Return (x, y) of the center of cell containing provided text 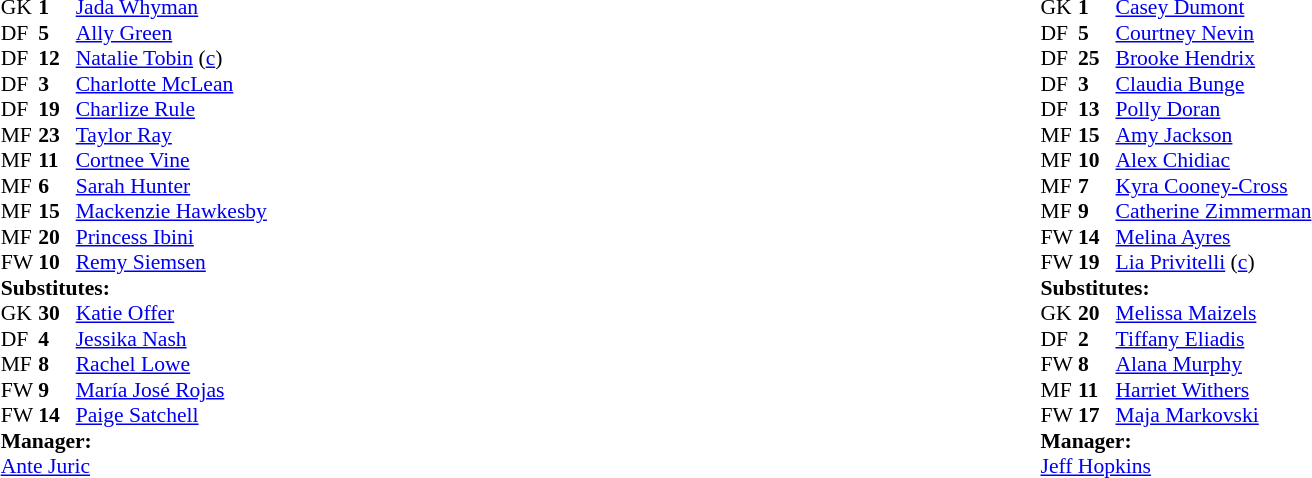
23 (57, 135)
Tiffany Eliadis (1213, 339)
Taylor Ray (172, 135)
Claudia Bunge (1213, 84)
Jessika Nash (172, 339)
30 (57, 313)
Natalie Tobin (c) (172, 59)
María José Rojas (172, 390)
25 (1097, 59)
Catherine Zimmerman (1213, 211)
Charlotte McLean (172, 84)
Lia Privitelli (c) (1213, 263)
Maja Markovski (1213, 415)
Courtney Nevin (1213, 33)
Kyra Cooney-Cross (1213, 186)
Harriet Withers (1213, 390)
Rachel Lowe (172, 365)
Brooke Hendrix (1213, 59)
12 (57, 59)
6 (57, 186)
Princess Ibini (172, 237)
Sarah Hunter (172, 186)
Mackenzie Hawkesby (172, 211)
13 (1097, 109)
Alex Chidiac (1213, 161)
Melissa Maizels (1213, 313)
Cortnee Vine (172, 161)
Alana Murphy (1213, 365)
Polly Doran (1213, 109)
17 (1097, 415)
7 (1097, 186)
Katie Offer (172, 313)
Remy Siemsen (172, 263)
4 (57, 339)
Ally Green (172, 33)
Amy Jackson (1213, 135)
Paige Satchell (172, 415)
Melina Ayres (1213, 237)
Charlize Rule (172, 109)
2 (1097, 339)
